From the cell containing the given text, extract its center point as [x, y] coordinate. 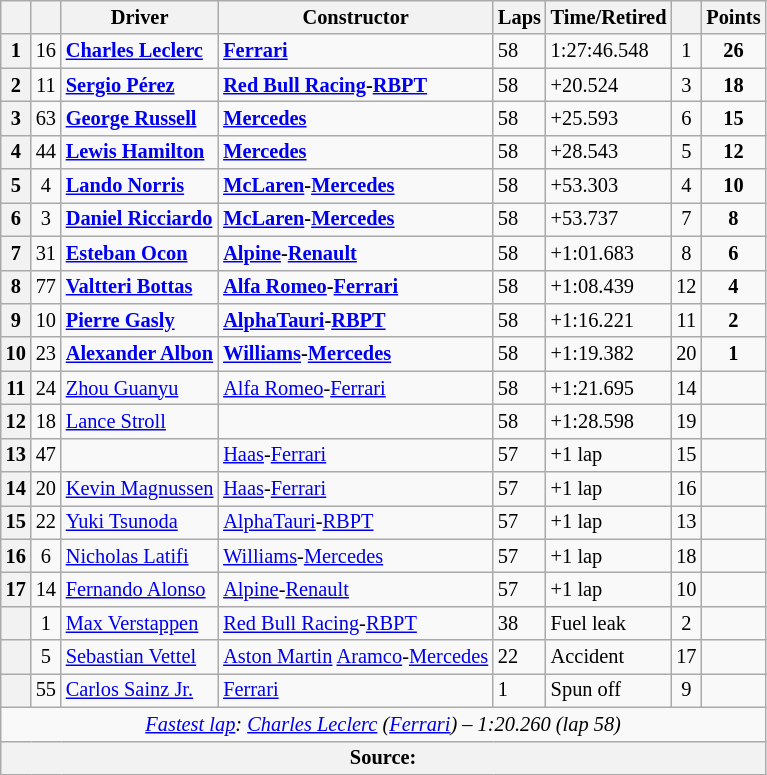
Daniel Ricciardo [140, 219]
Alexander Albon [140, 354]
+1:21.695 [609, 388]
Valtteri Bottas [140, 287]
47 [46, 455]
+1:01.683 [609, 253]
Lewis Hamilton [140, 152]
+25.593 [609, 118]
+53.303 [609, 186]
George Russell [140, 118]
+28.543 [609, 152]
Fernando Alonso [140, 589]
Driver [140, 17]
1:27:46.548 [609, 51]
Source: [384, 758]
Accident [609, 657]
Lance Stroll [140, 421]
Fuel leak [609, 623]
+1:19.382 [609, 354]
19 [686, 421]
Yuki Tsunoda [140, 522]
Sergio Pérez [140, 85]
Charles Leclerc [140, 51]
Sebastian Vettel [140, 657]
63 [46, 118]
Zhou Guanyu [140, 388]
Carlos Sainz Jr. [140, 690]
23 [46, 354]
55 [46, 690]
Spun off [609, 690]
24 [46, 388]
77 [46, 287]
+1:16.221 [609, 320]
+1:08.439 [609, 287]
38 [520, 623]
Esteban Ocon [140, 253]
Max Verstappen [140, 623]
Fastest lap: Charles Leclerc (Ferrari) – 1:20.260 (lap 58) [384, 724]
+53.737 [609, 219]
Pierre Gasly [140, 320]
Aston Martin Aramco-Mercedes [356, 657]
Lando Norris [140, 186]
26 [733, 51]
+20.524 [609, 85]
31 [46, 253]
+1:28.598 [609, 421]
Nicholas Latifi [140, 556]
44 [46, 152]
Constructor [356, 17]
Points [733, 17]
Time/Retired [609, 17]
Kevin Magnussen [140, 489]
Laps [520, 17]
